Detect which cell encompasses the target text, then output its (x, y) center coordinate. 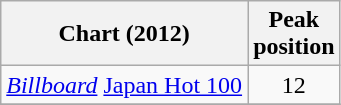
Billboard Japan Hot 100 (124, 85)
12 (294, 85)
Chart (2012) (124, 34)
Peakposition (294, 34)
